Search for the cell housing the specified text and yield its [x, y] center coordinate. 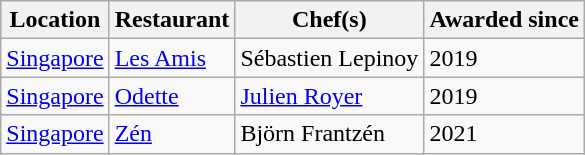
Chef(s) [330, 20]
Awarded since [504, 20]
Odette [172, 96]
Julien Royer [330, 96]
Restaurant [172, 20]
Location [55, 20]
Sébastien Lepinoy [330, 58]
Björn Frantzén [330, 134]
Zén [172, 134]
Les Amis [172, 58]
2021 [504, 134]
